Find where the given text appears and provide that cell's center as [X, Y] coordinate. 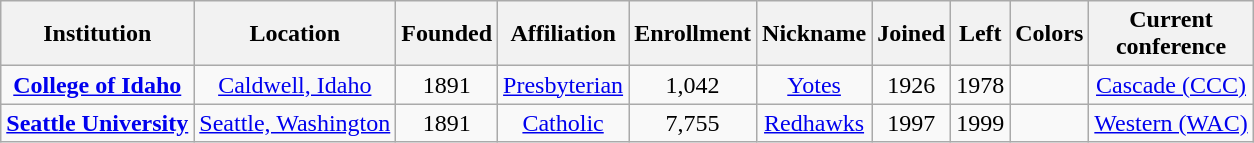
Institution [98, 34]
Colors [1050, 34]
1,042 [693, 85]
1997 [912, 123]
Yotes [814, 85]
Seattle, Washington [295, 123]
Left [980, 34]
1926 [912, 85]
Affiliation [564, 34]
Location [295, 34]
7,755 [693, 123]
Caldwell, Idaho [295, 85]
College of Idaho [98, 85]
Cascade (CCC) [1171, 85]
Joined [912, 34]
Enrollment [693, 34]
Currentconference [1171, 34]
Redhawks [814, 123]
Seattle University [98, 123]
Founded [447, 34]
Presbyterian [564, 85]
Catholic [564, 123]
Western (WAC) [1171, 123]
1999 [980, 123]
1978 [980, 85]
Nickname [814, 34]
